Extract the [x, y] coordinate from the center of the cell holding the provided text.  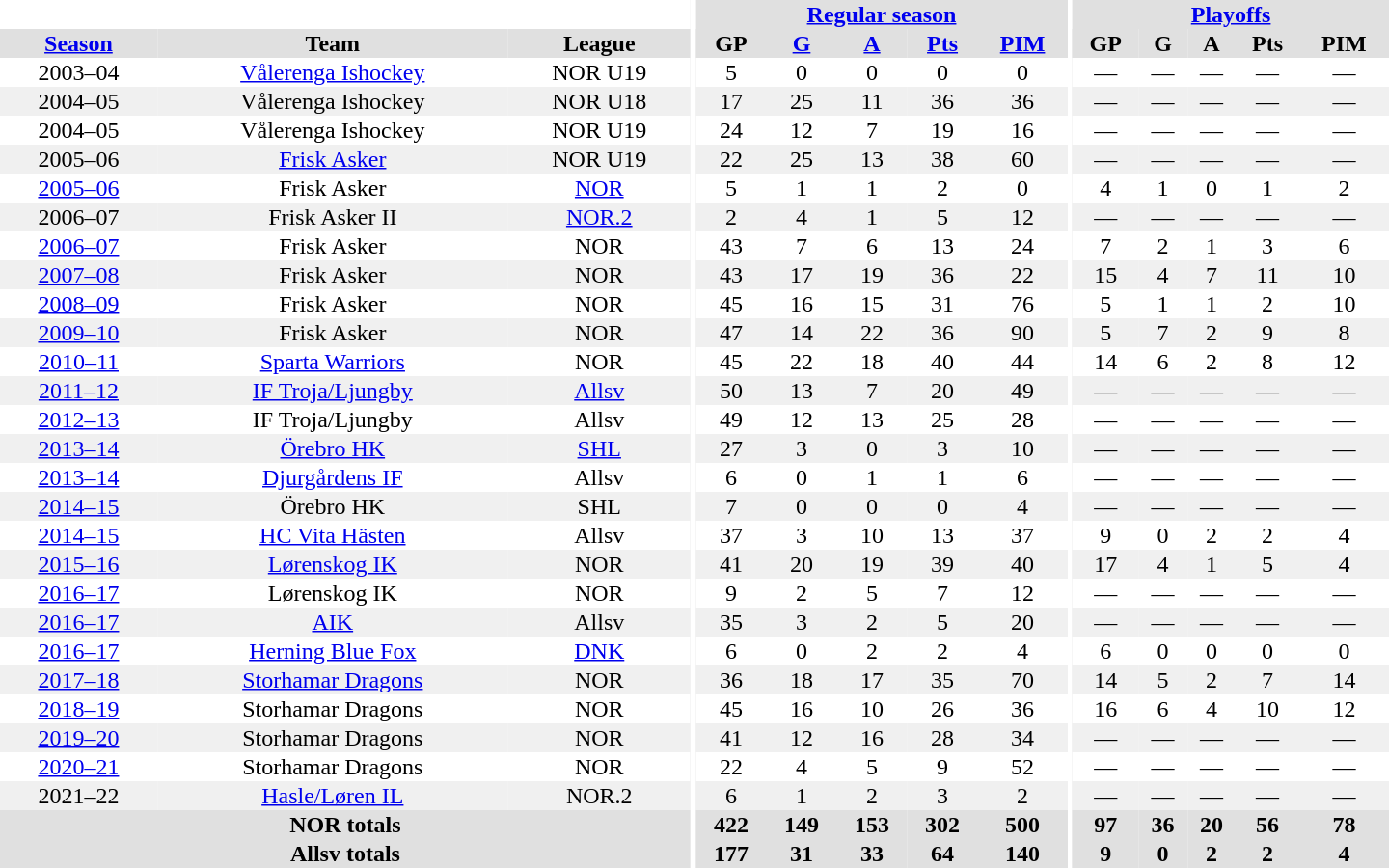
34 [1022, 738]
2003–04 [79, 72]
2017–18 [79, 680]
153 [872, 825]
2007–08 [79, 275]
422 [731, 825]
AIK [333, 622]
39 [943, 564]
97 [1105, 825]
NOR totals [345, 825]
2019–20 [79, 738]
2008–09 [79, 304]
38 [943, 159]
2015–16 [79, 564]
2020–21 [79, 767]
Hasle/Løren IL [333, 796]
Allsv totals [345, 854]
50 [731, 391]
Playoffs [1231, 14]
Herning Blue Fox [333, 651]
Djurgårdens IF [333, 477]
2012–13 [79, 420]
47 [731, 333]
2021–22 [79, 796]
NOR U18 [600, 101]
70 [1022, 680]
DNK [600, 651]
78 [1345, 825]
2010–11 [79, 362]
44 [1022, 362]
2011–12 [79, 391]
500 [1022, 825]
Season [79, 43]
26 [943, 709]
2018–19 [79, 709]
90 [1022, 333]
Regular season [882, 14]
2009–10 [79, 333]
302 [943, 825]
Frisk Asker II [333, 217]
27 [731, 448]
League [600, 43]
33 [872, 854]
140 [1022, 854]
56 [1267, 825]
76 [1022, 304]
149 [801, 825]
60 [1022, 159]
177 [731, 854]
Sparta Warriors [333, 362]
52 [1022, 767]
HC Vita Hästen [333, 535]
Team [333, 43]
64 [943, 854]
